Output the [X, Y] coordinate of the center of the cell containing the given text.  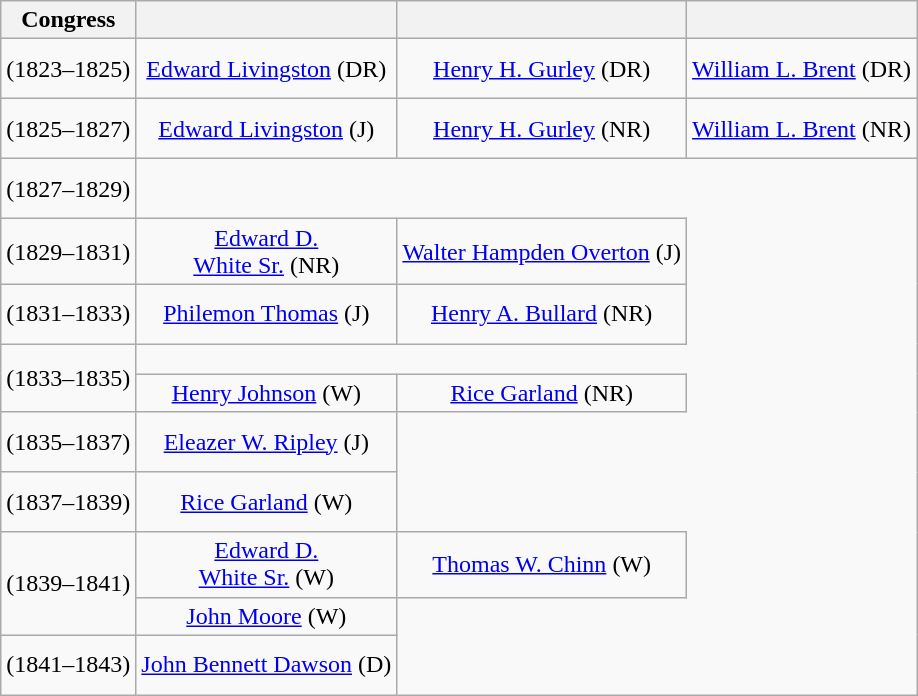
Rice Garland (W) [266, 502]
Henry H. Gurley (DR) [542, 69]
William L. Brent (DR) [802, 69]
(1839–1841) [68, 584]
(1823–1825) [68, 69]
Rice Garland (NR) [542, 393]
Walter Hampden Overton (J) [542, 252]
(1831–1833) [68, 314]
Henry A. Bullard (NR) [542, 314]
Edward D.White Sr. (NR) [266, 252]
(1837–1839) [68, 502]
Henry H. Gurley (NR) [542, 129]
(1835–1837) [68, 442]
Eleazer W. Ripley (J) [266, 442]
Henry Johnson (W) [266, 393]
Congress [68, 20]
(1829–1831) [68, 252]
Thomas W. Chinn (W) [542, 564]
Edward Livingston (J) [266, 129]
John Moore (W) [266, 616]
John Bennett Dawson (D) [266, 665]
(1827–1829) [68, 189]
(1841–1843) [68, 665]
Edward D.White Sr. (W) [266, 564]
William L. Brent (NR) [802, 129]
Philemon Thomas (J) [266, 314]
(1833–1835) [68, 378]
Edward Livingston (DR) [266, 69]
(1825–1827) [68, 129]
